Return [x, y] of the center of cell containing provided text 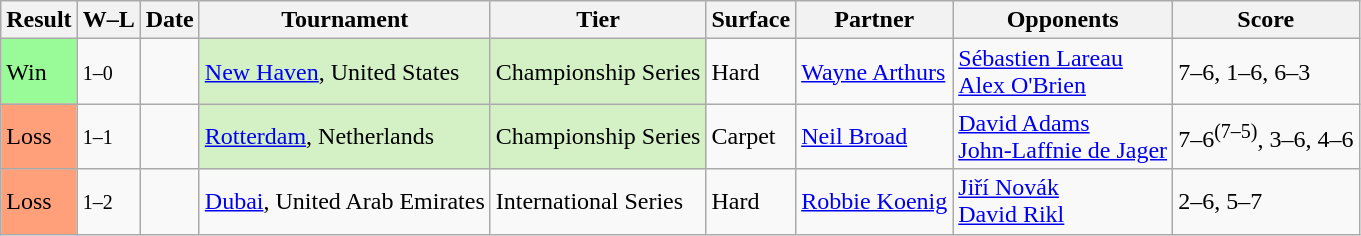
Neil Broad [874, 136]
Jiří Novák David Rikl [1063, 202]
Date [170, 20]
Carpet [751, 136]
Result [39, 20]
1–2 [108, 202]
Rotterdam, Netherlands [344, 136]
7–6(7–5), 3–6, 4–6 [1266, 136]
Sébastien Lareau Alex O'Brien [1063, 72]
International Series [598, 202]
Score [1266, 20]
Dubai, United Arab Emirates [344, 202]
Robbie Koenig [874, 202]
2–6, 5–7 [1266, 202]
Tournament [344, 20]
Wayne Arthurs [874, 72]
1–1 [108, 136]
7–6, 1–6, 6–3 [1266, 72]
Surface [751, 20]
Win [39, 72]
1–0 [108, 72]
David Adams John-Laffnie de Jager [1063, 136]
Partner [874, 20]
Opponents [1063, 20]
New Haven, United States [344, 72]
Tier [598, 20]
W–L [108, 20]
